Determine the [x, y] coordinate at the center of the cell enclosing the given text.  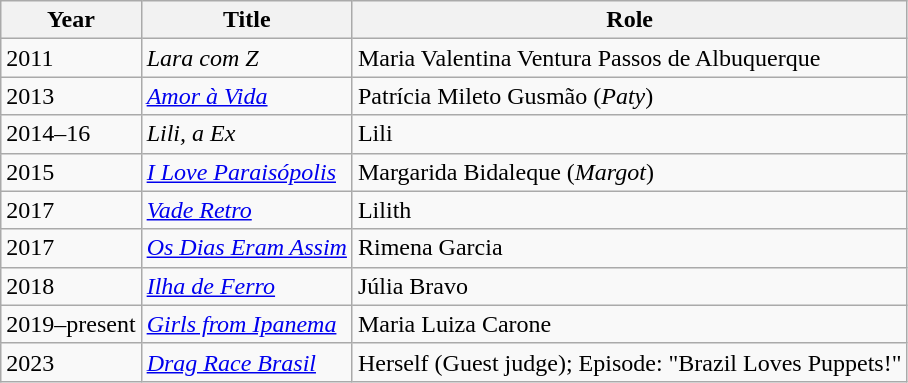
I Love Paraisópolis [246, 172]
2011 [71, 58]
Title [246, 20]
Vade Retro [246, 210]
Os Dias Eram Assim [246, 248]
2013 [71, 96]
Lili, a Ex [246, 134]
Herself (Guest judge); Episode: "Brazil Loves Puppets!" [630, 362]
2018 [71, 286]
2015 [71, 172]
Lilith [630, 210]
Júlia Bravo [630, 286]
2014–16 [71, 134]
2023 [71, 362]
Drag Race Brasil [246, 362]
Rimena Garcia [630, 248]
Maria Valentina Ventura Passos de Albuquerque [630, 58]
Role [630, 20]
Ilha de Ferro [246, 286]
Amor à Vida [246, 96]
Margarida Bidaleque (Margot) [630, 172]
Year [71, 20]
Maria Luiza Carone [630, 324]
2019–present [71, 324]
Lili [630, 134]
Patrícia Mileto Gusmão (Paty) [630, 96]
Lara com Z [246, 58]
Girls from Ipanema [246, 324]
